Find where the given text appears and provide that cell's center as (x, y) coordinate. 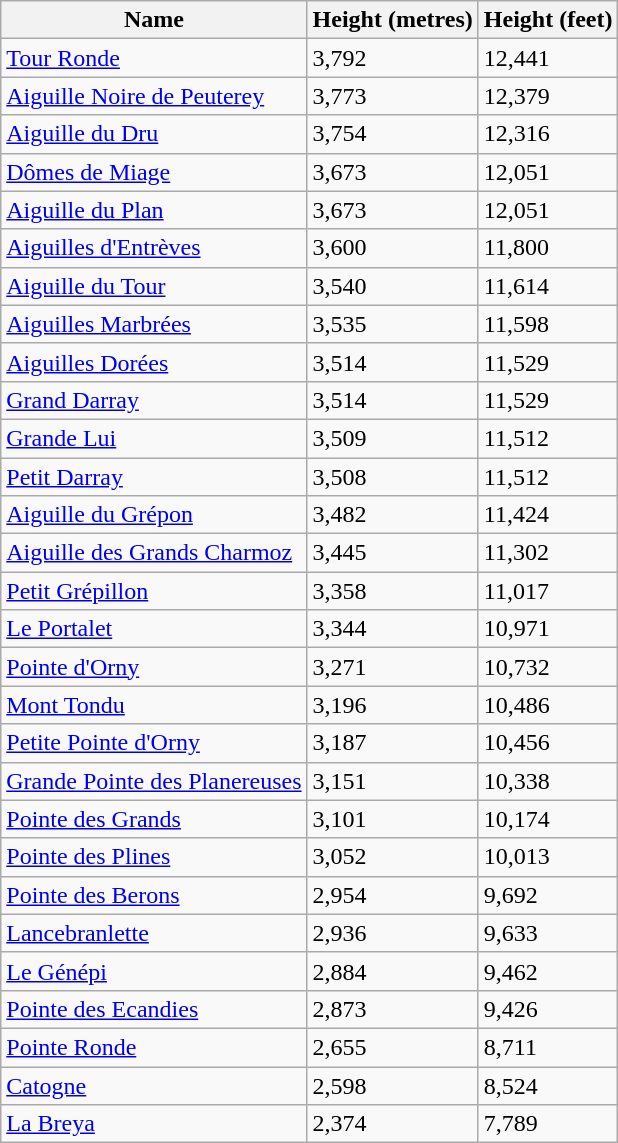
3,509 (392, 438)
2,655 (392, 1047)
11,800 (548, 248)
8,524 (548, 1085)
11,017 (548, 591)
Aiguille du Plan (154, 210)
11,424 (548, 515)
Lancebranlette (154, 933)
Aiguilles d'Entrèves (154, 248)
Le Portalet (154, 629)
2,873 (392, 1009)
12,379 (548, 96)
3,508 (392, 477)
3,151 (392, 781)
2,598 (392, 1085)
3,344 (392, 629)
8,711 (548, 1047)
Aiguille du Tour (154, 286)
12,316 (548, 134)
3,600 (392, 248)
12,441 (548, 58)
3,535 (392, 324)
Aiguilles Dorées (154, 362)
9,633 (548, 933)
Aiguille du Grépon (154, 515)
2,954 (392, 895)
Pointe des Ecandies (154, 1009)
Grande Lui (154, 438)
Grand Darray (154, 400)
9,426 (548, 1009)
9,462 (548, 971)
3,540 (392, 286)
10,013 (548, 857)
3,792 (392, 58)
2,884 (392, 971)
3,196 (392, 705)
10,971 (548, 629)
Petit Grépillon (154, 591)
10,486 (548, 705)
Petit Darray (154, 477)
10,732 (548, 667)
3,754 (392, 134)
Le Génépi (154, 971)
Pointe des Grands (154, 819)
3,482 (392, 515)
Pointe des Plines (154, 857)
11,614 (548, 286)
Aiguille Noire de Peuterey (154, 96)
3,101 (392, 819)
3,445 (392, 553)
3,271 (392, 667)
10,338 (548, 781)
10,174 (548, 819)
10,456 (548, 743)
2,374 (392, 1124)
Grande Pointe des Planereuses (154, 781)
3,358 (392, 591)
Pointe des Berons (154, 895)
Mont Tondu (154, 705)
La Breya (154, 1124)
3,187 (392, 743)
11,302 (548, 553)
Pointe d'Orny (154, 667)
Tour Ronde (154, 58)
7,789 (548, 1124)
Aiguille des Grands Charmoz (154, 553)
9,692 (548, 895)
11,598 (548, 324)
Aiguille du Dru (154, 134)
3,052 (392, 857)
Height (feet) (548, 20)
3,773 (392, 96)
Catogne (154, 1085)
Pointe Ronde (154, 1047)
Height (metres) (392, 20)
Aiguilles Marbrées (154, 324)
Petite Pointe d'Orny (154, 743)
Name (154, 20)
2,936 (392, 933)
Dômes de Miage (154, 172)
